Search for the cell housing the specified text and yield its (X, Y) center coordinate. 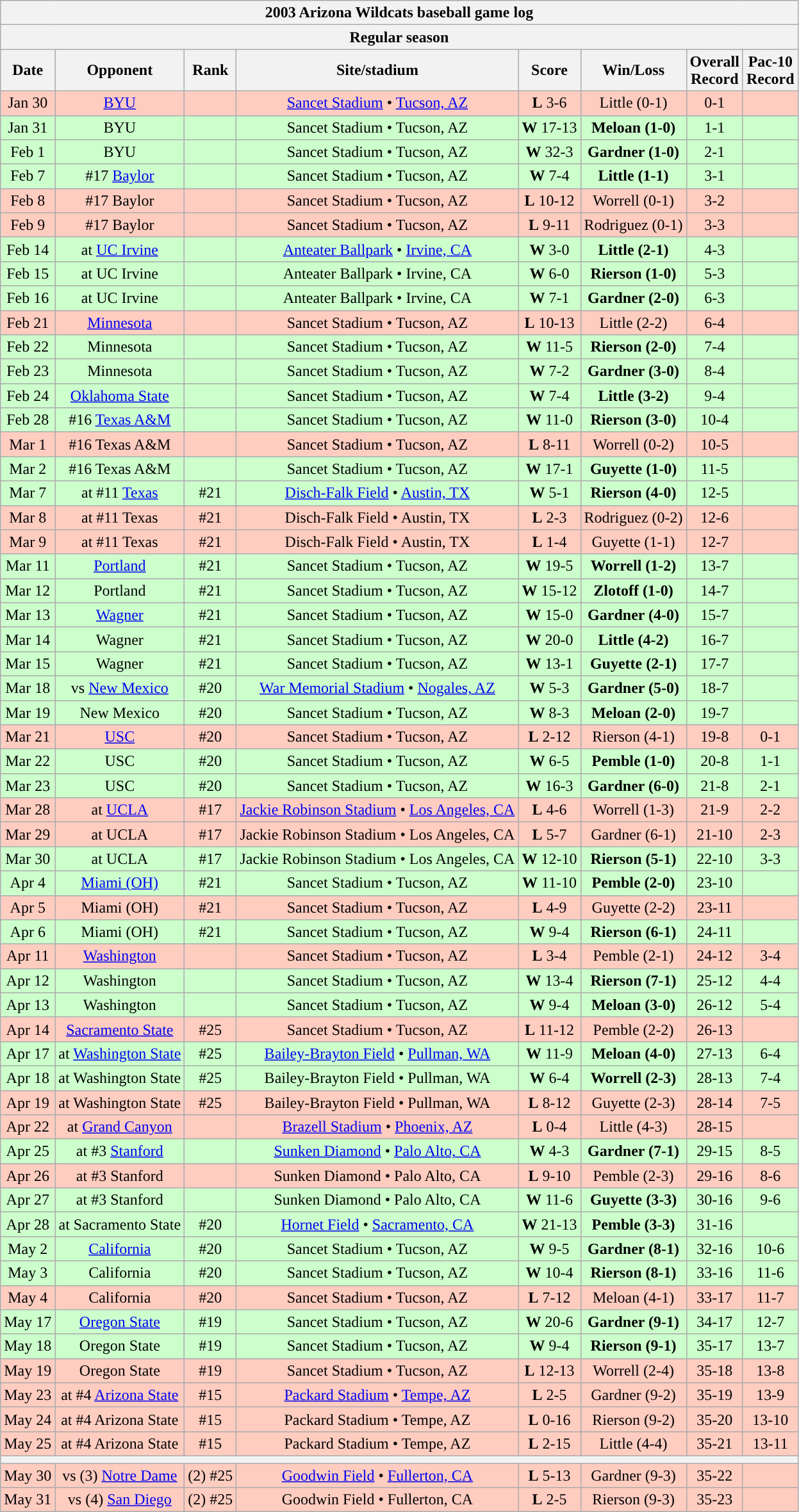
W 13-4 (550, 980)
29-16 (714, 1176)
Apr 19 (28, 1102)
Meloan (3-0) (633, 1005)
Score (550, 70)
Feb 16 (28, 298)
28-13 (714, 1078)
W 9-5 (550, 1249)
L 2-3 (550, 517)
13-10 (770, 1419)
Feb 1 (28, 152)
W 20-6 (550, 1322)
Feb 21 (28, 322)
33-16 (714, 1273)
Meloan (4-0) (633, 1053)
Mar 11 (28, 566)
2-2 (770, 810)
Feb 9 (28, 225)
W 5-1 (550, 493)
Apr 6 (28, 932)
25-12 (714, 980)
L 0-4 (550, 1127)
Little (0-1) (633, 103)
Date (28, 70)
Guyette (2-2) (633, 907)
Rierson (1-0) (633, 273)
W 6-0 (550, 273)
W 11-10 (550, 883)
29-15 (714, 1151)
W 11-9 (550, 1053)
11-7 (770, 1297)
8-6 (770, 1176)
May 4 (28, 1297)
May 18 (28, 1346)
Little (4-4) (633, 1443)
12-5 (714, 493)
Worrell (1-3) (633, 810)
W 15-12 (550, 590)
13-9 (770, 1395)
L 12-13 (550, 1370)
L 8-11 (550, 444)
Mar 12 (28, 590)
W 21-13 (550, 1224)
W 17-13 (550, 127)
Pemble (1-0) (633, 761)
14-7 (714, 590)
Meloan (4-1) (633, 1297)
L 1-4 (550, 542)
Little (2-2) (633, 322)
Gardner (1-0) (633, 152)
35-18 (714, 1370)
L 10-13 (550, 322)
Gardner (2-0) (633, 298)
W 5-3 (550, 688)
L 8-12 (550, 1102)
2-3 (770, 834)
Mar 8 (28, 517)
L 5-13 (550, 1475)
35-23 (714, 1500)
Apr 22 (28, 1127)
Meloan (2-0) (633, 713)
L 5-7 (550, 834)
Feb 7 (28, 176)
Apr 14 (28, 1029)
Feb 15 (28, 273)
Feb 23 (28, 371)
Jan 31 (28, 127)
L 2-12 (550, 737)
23-11 (714, 907)
Gardner (6-1) (633, 834)
17-7 (714, 663)
13-8 (770, 1370)
Feb 22 (28, 347)
Apr 17 (28, 1053)
Guyette (1-0) (633, 469)
Worrell (0-2) (633, 444)
Rierson (7-1) (633, 980)
Apr 27 (28, 1200)
Pemble (3-3) (633, 1224)
21-8 (714, 786)
8-4 (714, 371)
Mar 28 (28, 810)
L 10-12 (550, 200)
Worrell (1-2) (633, 566)
Apr 26 (28, 1176)
Little (2-1) (633, 249)
L 3-6 (550, 103)
9-6 (770, 1200)
at Sacramento State (120, 1224)
Little (3-2) (633, 396)
May 30 (28, 1475)
5-3 (714, 273)
W 7-2 (550, 371)
10-6 (770, 1249)
35-19 (714, 1395)
Rierson (3-0) (633, 420)
Little (1-1) (633, 176)
16-7 (714, 639)
W 7-1 (550, 298)
L 0-16 (550, 1419)
21-10 (714, 834)
30-16 (714, 1200)
Mar 13 (28, 615)
Win/Loss (633, 70)
Rierson (4-1) (633, 737)
W 17-1 (550, 469)
12-6 (714, 517)
Pac-10Record (770, 70)
Jan 30 (28, 103)
26-13 (714, 1029)
May 24 (28, 1419)
26-12 (714, 1005)
Mar 22 (28, 761)
4-3 (714, 249)
Rierson (9-2) (633, 1419)
Feb 28 (28, 420)
5-4 (770, 1005)
Oklahoma State (120, 396)
Mar 1 (28, 444)
Little (4-3) (633, 1127)
Rierson (9-3) (633, 1500)
24-11 (714, 932)
Gardner (8-1) (633, 1249)
Rierson (4-0) (633, 493)
W 6-4 (550, 1078)
Gardner (9-3) (633, 1475)
Apr 11 (28, 956)
32-16 (714, 1249)
21-9 (714, 810)
W 10-4 (550, 1273)
W 11-0 (550, 420)
8-5 (770, 1151)
4-4 (770, 980)
W 15-0 (550, 615)
Guyette (2-1) (633, 663)
W 8-3 (550, 713)
Pemble (2-2) (633, 1029)
Feb 8 (28, 200)
11-6 (770, 1273)
6-3 (714, 298)
Gardner (4-0) (633, 615)
3-1 (714, 176)
L 11-12 (550, 1029)
Sacramento State (120, 1029)
19-7 (714, 713)
Feb 14 (28, 249)
Mar 7 (28, 493)
Apr 18 (28, 1078)
W 4-3 (550, 1151)
Apr 4 (28, 883)
Pemble (2-1) (633, 956)
W 6-5 (550, 761)
Mar 23 (28, 786)
Gardner (5-0) (633, 688)
May 17 (28, 1322)
Rierson (9-1) (633, 1346)
L 3-4 (550, 956)
L 4-9 (550, 907)
L 4-6 (550, 810)
vs (3) Notre Dame (120, 1475)
W 11-6 (550, 1200)
Meloan (1-0) (633, 127)
L 9-10 (550, 1176)
W 20-0 (550, 639)
W 11-5 (550, 347)
Gardner (7-1) (633, 1151)
31-16 (714, 1224)
Apr 25 (28, 1151)
35-17 (714, 1346)
35-21 (714, 1443)
28-14 (714, 1102)
10-4 (714, 420)
Pemble (2-3) (633, 1176)
Apr 13 (28, 1005)
May 31 (28, 1500)
Rierson (5-1) (633, 859)
W 3-0 (550, 249)
34-17 (714, 1322)
3-4 (770, 956)
13-11 (770, 1443)
22-10 (714, 859)
Opponent (120, 70)
May 19 (28, 1370)
10-5 (714, 444)
Gardner (9-2) (633, 1395)
New Mexico (120, 713)
Brazell Stadium • Phoenix, AZ (377, 1127)
9-4 (714, 396)
Mar 29 (28, 834)
May 25 (28, 1443)
Gardner (3-0) (633, 371)
Rierson (2-0) (633, 347)
Rierson (8-1) (633, 1273)
Site/stadium (377, 70)
7-5 (770, 1102)
Guyette (3-3) (633, 1200)
vs (4) San Diego (120, 1500)
Guyette (2-3) (633, 1102)
33-17 (714, 1297)
35-22 (714, 1475)
Mar 30 (28, 859)
Zlotoff (1-0) (633, 590)
19-8 (714, 737)
Rierson (6-1) (633, 932)
vs New Mexico (120, 688)
W 19-5 (550, 566)
Feb 24 (28, 396)
Mar 19 (28, 713)
24-12 (714, 956)
Pemble (2-0) (633, 883)
Apr 12 (28, 980)
W 32-3 (550, 152)
Apr 5 (28, 907)
15-7 (714, 615)
Apr 28 (28, 1224)
Worrell (2-3) (633, 1078)
Mar 9 (28, 542)
Mar 14 (28, 639)
L 7-12 (550, 1297)
27-13 (714, 1053)
W 13-1 (550, 663)
Rodriguez (0-2) (633, 517)
War Memorial Stadium • Nogales, AZ (377, 688)
Regular season (399, 37)
Rodriguez (0-1) (633, 225)
Mar 2 (28, 469)
May 3 (28, 1273)
35-20 (714, 1419)
Rank (210, 70)
Mar 21 (28, 737)
28-15 (714, 1127)
Worrell (0-1) (633, 200)
Worrell (2-4) (633, 1370)
W 12-10 (550, 859)
W 16-3 (550, 786)
OverallRecord (714, 70)
11-5 (714, 469)
Hornet Field • Sacramento, CA (377, 1224)
Gardner (6-0) (633, 786)
20-8 (714, 761)
2003 Arizona Wildcats baseball game log (399, 13)
Mar 18 (28, 688)
May 2 (28, 1249)
at Grand Canyon (120, 1127)
L 9-11 (550, 225)
18-7 (714, 688)
L 2-15 (550, 1443)
May 23 (28, 1395)
Mar 15 (28, 663)
3-2 (714, 200)
Gardner (9-1) (633, 1322)
23-10 (714, 883)
Guyette (1-1) (633, 542)
Little (4-2) (633, 639)
